Search for the cell housing the specified text and yield its (X, Y) center coordinate. 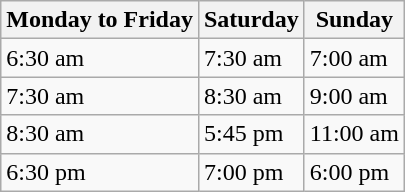
7:00 pm (251, 172)
11:00 am (354, 134)
6:30 pm (100, 172)
7:00 am (354, 58)
6:30 am (100, 58)
Sunday (354, 20)
9:00 am (354, 96)
Monday to Friday (100, 20)
Saturday (251, 20)
5:45 pm (251, 134)
6:00 pm (354, 172)
